Return (x, y) of the center of cell containing provided text 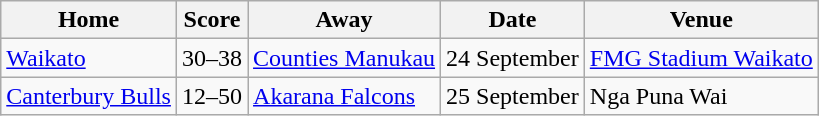
Canterbury Bulls (89, 96)
Nga Puna Wai (701, 96)
Venue (701, 20)
24 September (513, 58)
25 September (513, 96)
Waikato (89, 58)
Home (89, 20)
FMG Stadium Waikato (701, 58)
Away (344, 20)
Score (212, 20)
Counties Manukau (344, 58)
Akarana Falcons (344, 96)
12–50 (212, 96)
30–38 (212, 58)
Date (513, 20)
